Extract the (X, Y) coordinate from the center of the cell holding the provided text.  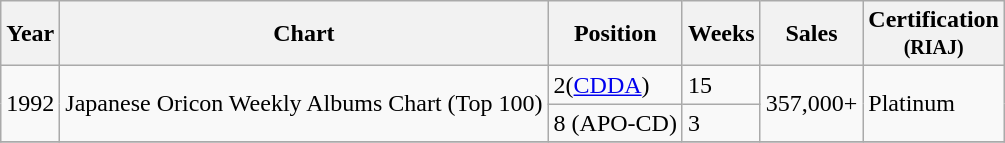
Certification(RIAJ) (934, 34)
Weeks (721, 34)
357,000+ (812, 104)
8 (APO-CD) (615, 123)
15 (721, 85)
3 (721, 123)
Japanese Oricon Weekly Albums Chart (Top 100) (304, 104)
Platinum (934, 104)
2(CDDA) (615, 85)
1992 (30, 104)
Year (30, 34)
Sales (812, 34)
Chart (304, 34)
Position (615, 34)
